Provide the [X, Y] coordinate of the cell's center where the given text is located.  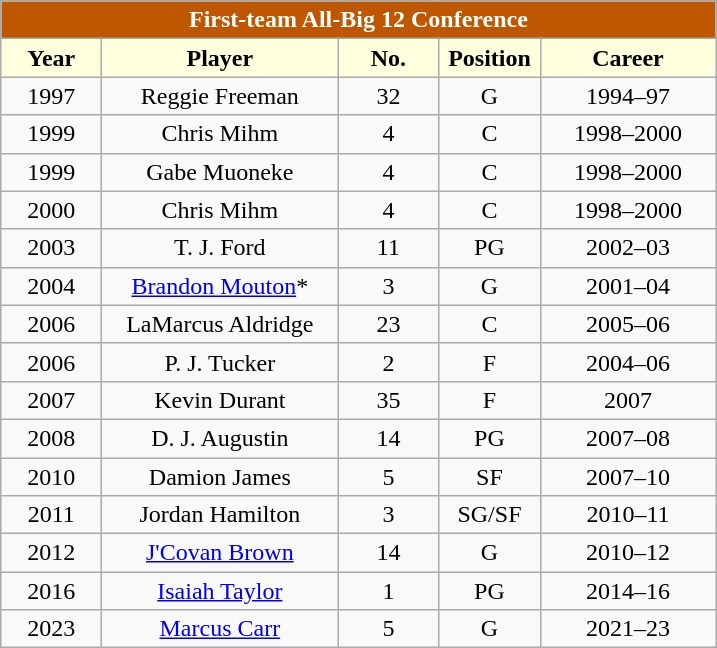
2021–23 [628, 629]
Damion James [220, 477]
2012 [52, 553]
2008 [52, 438]
32 [388, 96]
No. [388, 58]
Reggie Freeman [220, 96]
2000 [52, 210]
Brandon Mouton* [220, 286]
2010 [52, 477]
2003 [52, 248]
1994–97 [628, 96]
Jordan Hamilton [220, 515]
2 [388, 362]
D. J. Augustin [220, 438]
SG/SF [490, 515]
2005–06 [628, 324]
Isaiah Taylor [220, 591]
1997 [52, 96]
J'Covan Brown [220, 553]
2023 [52, 629]
2011 [52, 515]
First-team All-Big 12 Conference [358, 20]
2007–08 [628, 438]
T. J. Ford [220, 248]
P. J. Tucker [220, 362]
2010–11 [628, 515]
Kevin Durant [220, 400]
LaMarcus Aldridge [220, 324]
Career [628, 58]
Year [52, 58]
2001–04 [628, 286]
Player [220, 58]
11 [388, 248]
Gabe Muoneke [220, 172]
35 [388, 400]
Marcus Carr [220, 629]
2010–12 [628, 553]
2016 [52, 591]
2002–03 [628, 248]
2014–16 [628, 591]
2007–10 [628, 477]
Position [490, 58]
23 [388, 324]
SF [490, 477]
2004 [52, 286]
1 [388, 591]
2004–06 [628, 362]
